For the text-containing cell, return its midpoint in [X, Y] coordinate format. 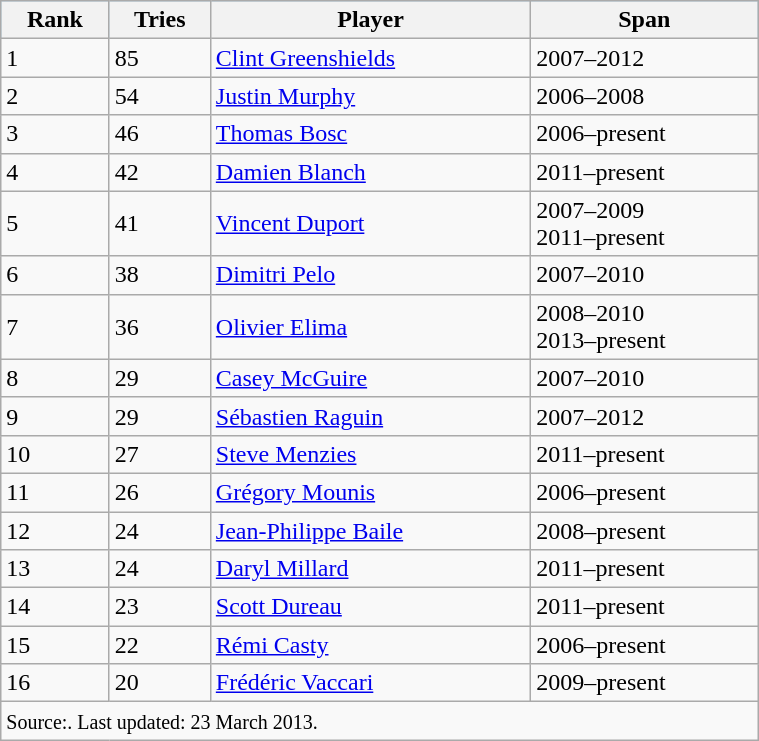
Jean-Philippe Baile [370, 531]
13 [55, 569]
20 [160, 683]
Daryl Millard [370, 569]
Source:. Last updated: 23 March 2013. [380, 721]
4 [55, 172]
2006–2008 [644, 96]
Vincent Duport [370, 224]
2009–present [644, 683]
2008–2010 2013–present [644, 326]
22 [160, 645]
14 [55, 607]
2008–present [644, 531]
36 [160, 326]
85 [160, 58]
Olivier Elima [370, 326]
54 [160, 96]
Dimitri Pelo [370, 275]
Rank [55, 20]
26 [160, 492]
41 [160, 224]
Thomas Bosc [370, 134]
6 [55, 275]
46 [160, 134]
Clint Greenshields [370, 58]
23 [160, 607]
2 [55, 96]
12 [55, 531]
1 [55, 58]
27 [160, 454]
Scott Dureau [370, 607]
2007–2009 2011–present [644, 224]
7 [55, 326]
Steve Menzies [370, 454]
9 [55, 416]
Sébastien Raguin [370, 416]
42 [160, 172]
Grégory Mounis [370, 492]
Justin Murphy [370, 96]
8 [55, 378]
Tries [160, 20]
Span [644, 20]
Casey McGuire [370, 378]
3 [55, 134]
Player [370, 20]
11 [55, 492]
10 [55, 454]
Rémi Casty [370, 645]
Frédéric Vaccari [370, 683]
38 [160, 275]
Damien Blanch [370, 172]
15 [55, 645]
16 [55, 683]
5 [55, 224]
